Provide the (x, y) coordinate of the cell's center where the given text is located.  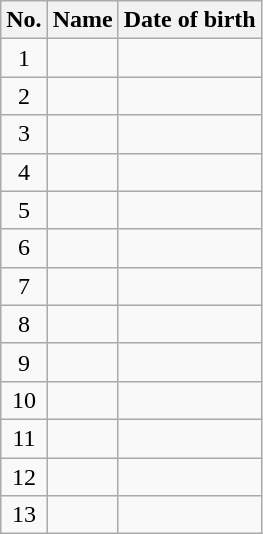
3 (24, 134)
No. (24, 20)
11 (24, 438)
4 (24, 172)
7 (24, 286)
9 (24, 362)
10 (24, 400)
Date of birth (190, 20)
12 (24, 477)
13 (24, 515)
2 (24, 96)
6 (24, 248)
1 (24, 58)
5 (24, 210)
8 (24, 324)
Name (82, 20)
